Search for the cell housing the specified text and yield its [x, y] center coordinate. 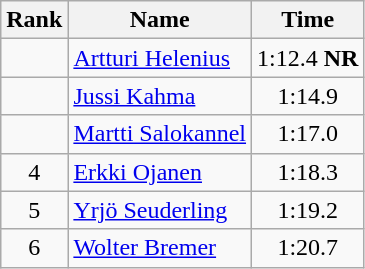
1:20.7 [308, 248]
Erkki Ojanen [160, 172]
5 [34, 210]
1:19.2 [308, 210]
Yrjö Seuderling [160, 210]
1:17.0 [308, 134]
1:18.3 [308, 172]
1:12.4 NR [308, 58]
Artturi Helenius [160, 58]
Rank [34, 20]
Martti Salokannel [160, 134]
Time [308, 20]
4 [34, 172]
Name [160, 20]
1:14.9 [308, 96]
6 [34, 248]
Jussi Kahma [160, 96]
Wolter Bremer [160, 248]
